Capture the cell that displays the provided text and extract its (x, y) central coordinate. 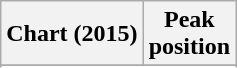
Peakposition (189, 34)
Chart (2015) (72, 34)
